Extract the [x, y] coordinate from the center of the cell holding the provided text.  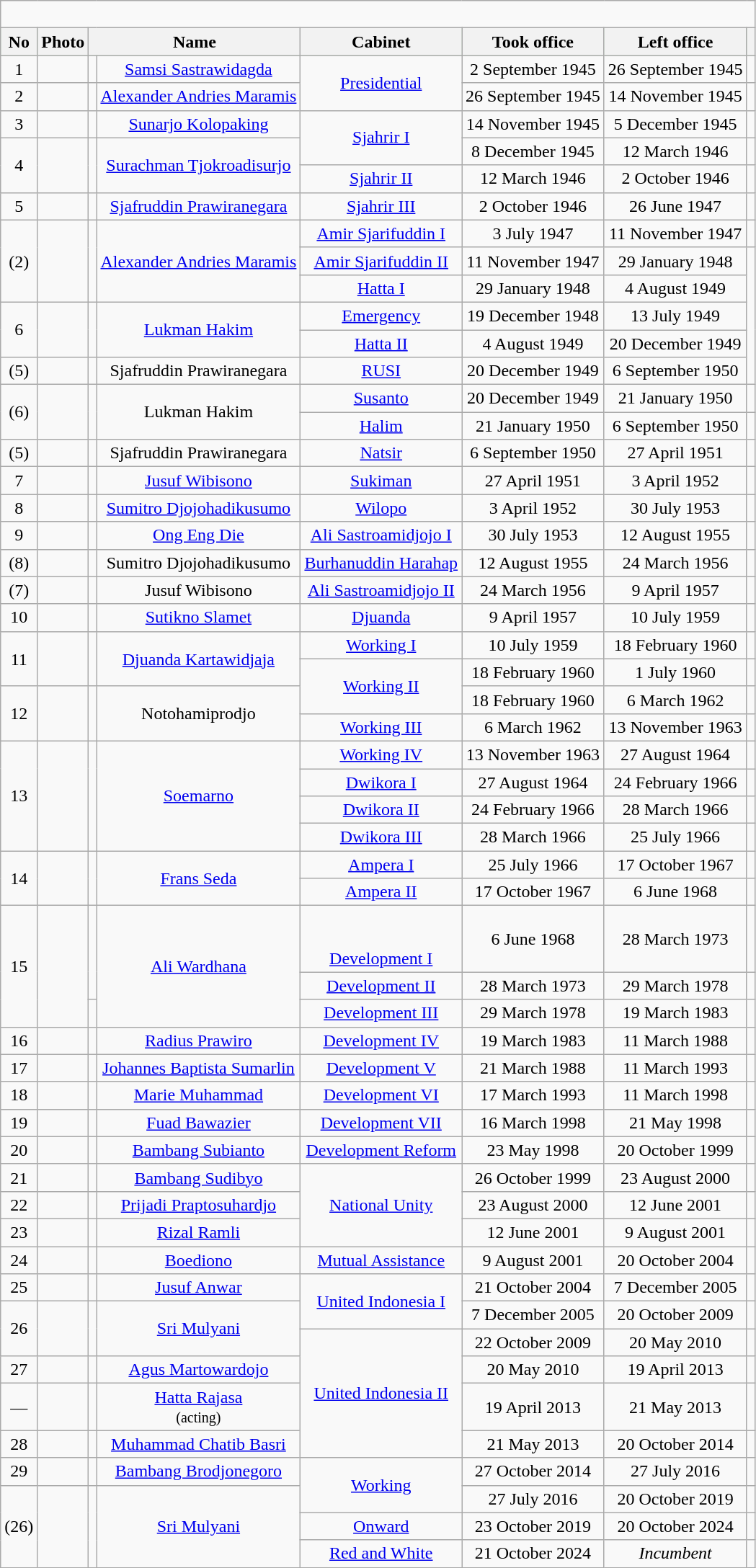
1 July 1960 [675, 672]
20 [19, 1150]
14 [19, 878]
Emergency [381, 316]
17 March 1993 [533, 1095]
Sutikno Slamet [199, 618]
21 May 1998 [675, 1123]
20 October 2024 [675, 1526]
13 [19, 796]
RUSI [381, 371]
26 June 1947 [675, 206]
16 [19, 1041]
22 [19, 1205]
Susanto [381, 398]
— [19, 1407]
18 [19, 1095]
1 [19, 69]
Left office [675, 42]
Photo [63, 42]
Dwikora II [381, 810]
Sunarjo Kolopaking [199, 124]
Development VI [381, 1095]
8 [19, 508]
2 [19, 97]
Development III [381, 1013]
Ampera I [381, 865]
No [19, 42]
Development IV [381, 1041]
8 December 1945 [533, 151]
6 [19, 329]
15 [19, 966]
4 [19, 165]
23 [19, 1232]
(7) [19, 590]
Marie Muhammad [199, 1095]
Johannes Baptista Sumarlin [199, 1068]
Samsi Sastrawidagda [199, 69]
12 [19, 713]
National Unity [381, 1205]
Dwikora III [381, 837]
20 October 1999 [675, 1150]
20 October 2009 [675, 1315]
Hatta I [381, 288]
Hatta II [381, 344]
Amir Sjarifuddin I [381, 233]
Sjahrir I [381, 138]
Development II [381, 986]
Rizal Ramli [199, 1232]
29 [19, 1471]
Working I [381, 645]
Radius Prawiro [199, 1041]
United Indonesia II [381, 1394]
Halim [381, 426]
Red and White [381, 1554]
(2) [19, 261]
Ali Sastroamidjojo I [381, 535]
7 [19, 481]
2 September 1945 [533, 69]
27 October 2014 [533, 1471]
Working [381, 1485]
Working III [381, 727]
Ali Wardhana [199, 966]
9 [19, 535]
21 March 1988 [533, 1068]
Agus Martowardojo [199, 1370]
Sjahrir II [381, 179]
Name [195, 42]
Fuad Bawazier [199, 1123]
(26) [19, 1526]
20 October 2004 [675, 1260]
22 October 2009 [533, 1342]
Boediono [199, 1260]
Prijadi Praptosuhardjo [199, 1205]
20 October 2019 [675, 1499]
Bambang Sudibyo [199, 1177]
19 [19, 1123]
21 October 2024 [533, 1554]
Wilopo [381, 508]
11 March 1988 [675, 1041]
5 [19, 206]
Bambang Brodjonegoro [199, 1471]
Djuanda Kartawidjaja [199, 659]
3 July 1947 [533, 233]
11 March 1998 [675, 1095]
Sjahrir III [381, 206]
Bambang Subianto [199, 1150]
Ampera II [381, 892]
17 [19, 1068]
13 July 1949 [675, 316]
Frans Seda [199, 878]
Notohamiprodjo [199, 713]
Jusuf Anwar [199, 1288]
11 [19, 659]
23 October 2019 [533, 1526]
Development VII [381, 1123]
Ong Eng Die [199, 535]
5 December 1945 [675, 124]
Mutual Assistance [381, 1260]
Cabinet [381, 42]
10 [19, 618]
11 March 1993 [675, 1068]
23 May 1998 [533, 1150]
Working IV [381, 754]
Working II [381, 686]
Hatta Rajasa(acting) [199, 1407]
Burhanuddin Harahap [381, 563]
(6) [19, 412]
(8) [19, 563]
Presidential [381, 83]
20 October 2014 [675, 1444]
21 October 2004 [533, 1288]
19 December 1948 [533, 316]
Soemarno [199, 796]
27 [19, 1370]
Development Reform [381, 1150]
21 [19, 1177]
16 March 1998 [533, 1123]
Development V [381, 1068]
26 October 1999 [533, 1177]
Took office [533, 42]
Surachman Tjokroadisurjo [199, 165]
Djuanda [381, 618]
24 [19, 1260]
Incumbent [675, 1554]
Development I [381, 939]
3 [19, 124]
Natsir [381, 453]
Ali Sastroamidjojo II [381, 590]
United Indonesia I [381, 1301]
Amir Sjarifuddin II [381, 261]
Dwikora I [381, 782]
Onward [381, 1526]
25 [19, 1288]
28 [19, 1444]
Muhammad Chatib Basri [199, 1444]
Sukiman [381, 481]
26 [19, 1329]
